Search for the cell housing the specified text and yield its [X, Y] center coordinate. 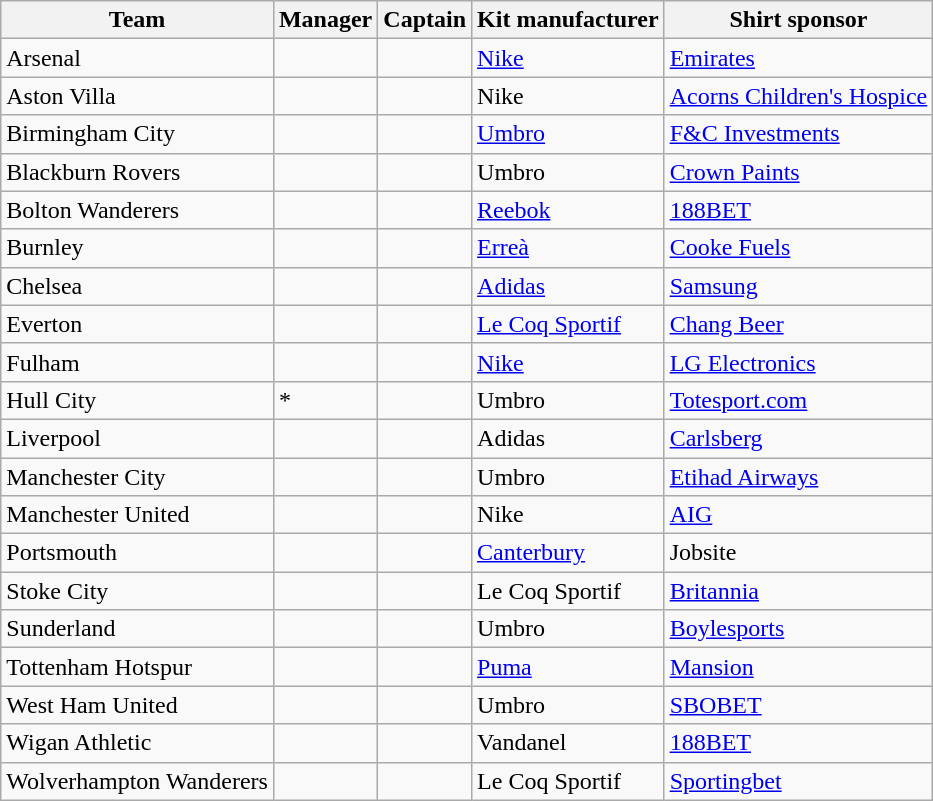
Kit manufacturer [568, 20]
Totesport.com [798, 400]
Canterbury [568, 553]
Blackburn Rovers [138, 172]
Jobsite [798, 553]
Samsung [798, 286]
Carlsberg [798, 438]
AIG [798, 515]
Wolverhampton Wanderers [138, 781]
Hull City [138, 400]
Puma [568, 667]
LG Electronics [798, 362]
West Ham United [138, 705]
Bolton Wanderers [138, 210]
Chelsea [138, 286]
Cooke Fuels [798, 248]
Arsenal [138, 58]
SBOBET [798, 705]
Aston Villa [138, 96]
Mansion [798, 667]
Acorns Children's Hospice [798, 96]
Chang Beer [798, 324]
F&C Investments [798, 134]
Manager [325, 20]
Team [138, 20]
Vandanel [568, 743]
Stoke City [138, 591]
Reebok [568, 210]
Captain [425, 20]
Liverpool [138, 438]
Shirt sponsor [798, 20]
Burnley [138, 248]
Boylesports [798, 629]
Sportingbet [798, 781]
Etihad Airways [798, 477]
Portsmouth [138, 553]
* [325, 400]
Birmingham City [138, 134]
Wigan Athletic [138, 743]
Manchester City [138, 477]
Manchester United [138, 515]
Erreà [568, 248]
Crown Paints [798, 172]
Fulham [138, 362]
Emirates [798, 58]
Everton [138, 324]
Sunderland [138, 629]
Britannia [798, 591]
Tottenham Hotspur [138, 667]
